Return the [x, y] coordinate for the center point of the cell that contains the specified text.  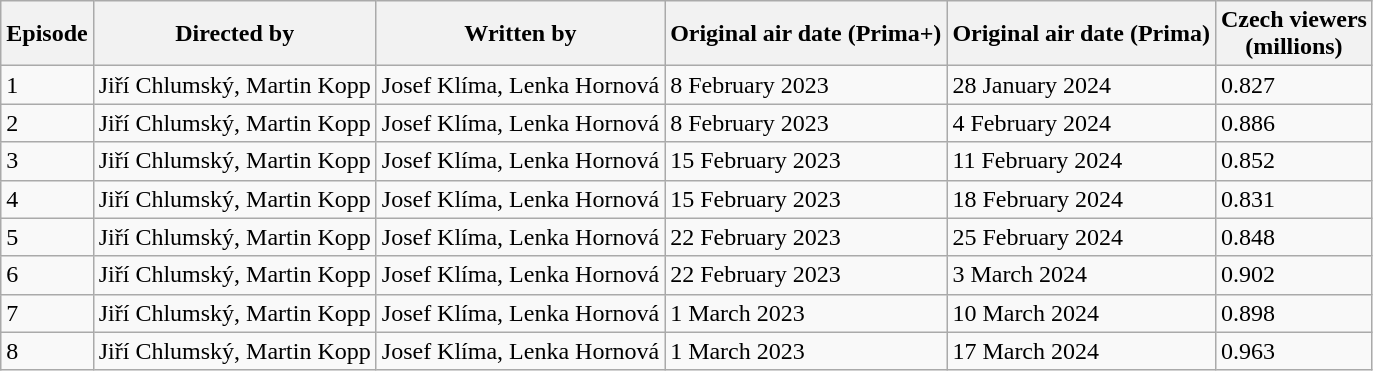
28 January 2024 [1082, 85]
3 [47, 161]
Written by [520, 34]
0.831 [1294, 199]
Original air date (Prima+) [806, 34]
6 [47, 275]
0.963 [1294, 351]
0.848 [1294, 237]
2 [47, 123]
Episode [47, 34]
Czech viewers(millions) [1294, 34]
17 March 2024 [1082, 351]
10 March 2024 [1082, 313]
25 February 2024 [1082, 237]
4 February 2024 [1082, 123]
1 [47, 85]
Original air date (Prima) [1082, 34]
0.827 [1294, 85]
0.898 [1294, 313]
11 February 2024 [1082, 161]
18 February 2024 [1082, 199]
8 [47, 351]
0.852 [1294, 161]
0.902 [1294, 275]
Directed by [234, 34]
3 March 2024 [1082, 275]
7 [47, 313]
4 [47, 199]
5 [47, 237]
0.886 [1294, 123]
